Search for the cell housing the specified text and yield its [X, Y] center coordinate. 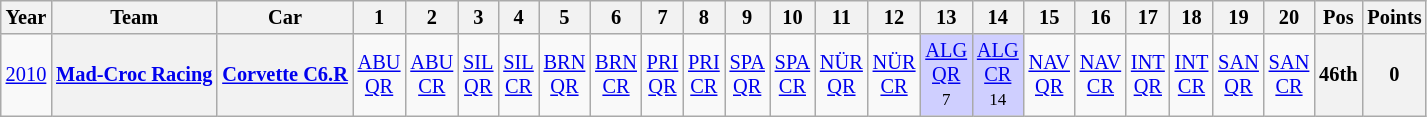
Car [284, 17]
3 [478, 17]
SANCR [1289, 75]
NÜRCR [894, 75]
ALGCR14 [998, 75]
BRNQR [565, 75]
PRICR [704, 75]
9 [748, 17]
NAVQR [1050, 75]
ALGQR7 [946, 75]
INTCR [1192, 75]
Team [134, 17]
19 [1238, 17]
BRNCR [616, 75]
Year [26, 17]
10 [792, 17]
SILCR [518, 75]
0 [1394, 75]
17 [1148, 17]
6 [616, 17]
12 [894, 17]
Corvette C6.R [284, 75]
NAVCR [1100, 75]
SPACR [792, 75]
PRIQR [662, 75]
ABUCR [432, 75]
4 [518, 17]
NÜRQR [842, 75]
16 [1100, 17]
2 [432, 17]
Mad-Croc Racing [134, 75]
14 [998, 17]
SPAQR [748, 75]
20 [1289, 17]
18 [1192, 17]
1 [380, 17]
2010 [26, 75]
46th [1338, 75]
Pos [1338, 17]
Points [1394, 17]
8 [704, 17]
SANQR [1238, 75]
INTQR [1148, 75]
11 [842, 17]
13 [946, 17]
ABUQR [380, 75]
5 [565, 17]
SILQR [478, 75]
15 [1050, 17]
7 [662, 17]
